Output the (X, Y) coordinate of the center of the cell containing the given text.  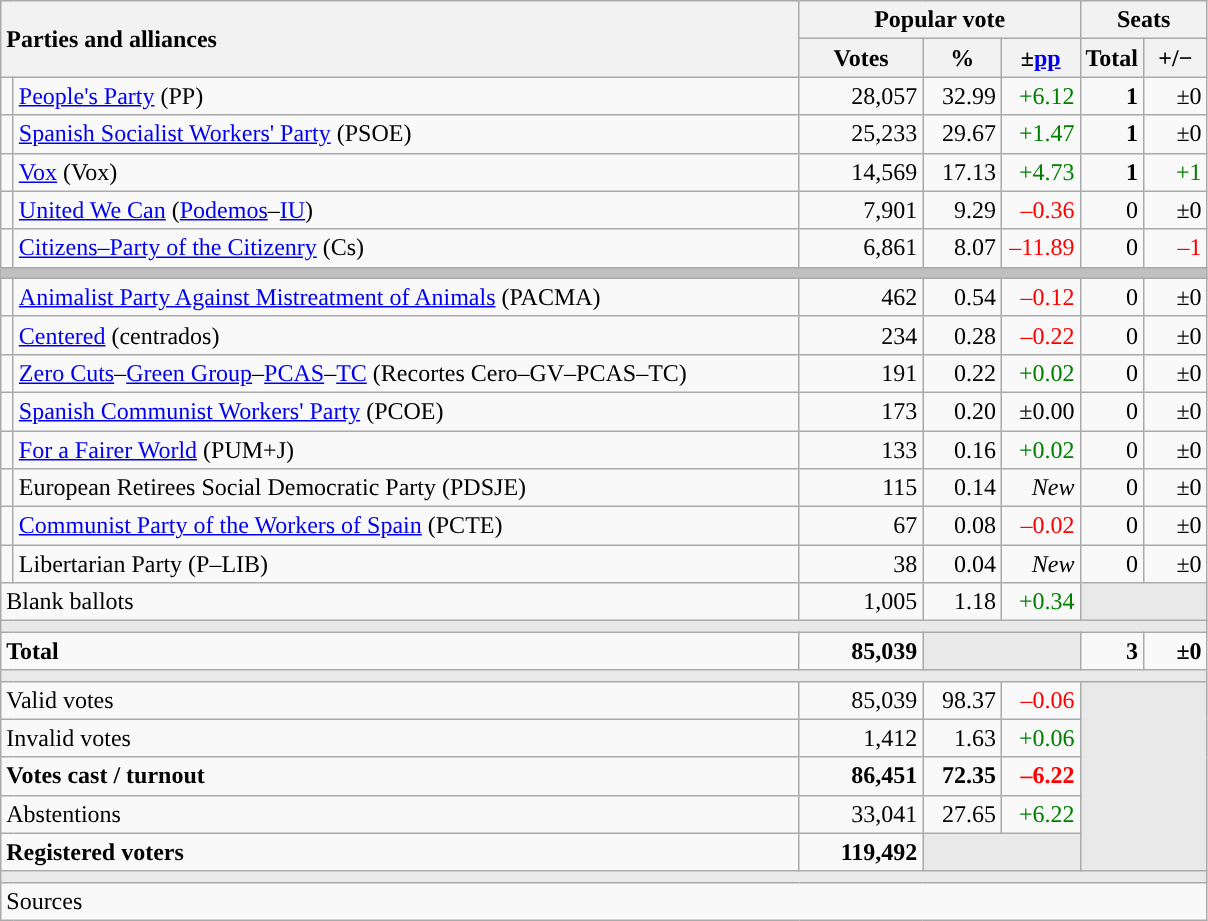
9.29 (962, 210)
+6.12 (1040, 96)
+1.47 (1040, 134)
–6.22 (1040, 776)
–1 (1176, 248)
Animalist Party Against Mistreatment of Animals (PACMA) (406, 297)
1.63 (962, 738)
Sources (604, 901)
0.08 (962, 526)
People's Party (PP) (406, 96)
191 (861, 373)
32.99 (962, 96)
27.65 (962, 814)
0.20 (962, 411)
For a Fairer World (PUM+J) (406, 449)
+1 (1176, 172)
0.22 (962, 373)
0.04 (962, 564)
1.18 (962, 602)
17.13 (962, 172)
33,041 (861, 814)
–0.36 (1040, 210)
133 (861, 449)
Votes cast / turnout (400, 776)
25,233 (861, 134)
0.14 (962, 488)
–0.06 (1040, 700)
Votes (861, 58)
Libertarian Party (P–LIB) (406, 564)
Citizens–Party of the Citizenry (Cs) (406, 248)
0.16 (962, 449)
6,861 (861, 248)
462 (861, 297)
234 (861, 335)
7,901 (861, 210)
29.67 (962, 134)
–0.22 (1040, 335)
86,451 (861, 776)
+6.22 (1040, 814)
±0.00 (1040, 411)
Centered (centrados) (406, 335)
+4.73 (1040, 172)
115 (861, 488)
Blank ballots (400, 602)
119,492 (861, 852)
Vox (Vox) (406, 172)
14,569 (861, 172)
European Retirees Social Democratic Party (PDSJE) (406, 488)
Abstentions (400, 814)
% (962, 58)
8.07 (962, 248)
Spanish Socialist Workers' Party (PSOE) (406, 134)
Spanish Communist Workers' Party (PCOE) (406, 411)
–0.02 (1040, 526)
±pp (1040, 58)
–11.89 (1040, 248)
Zero Cuts–Green Group–PCAS–TC (Recortes Cero–GV–PCAS–TC) (406, 373)
United We Can (Podemos–IU) (406, 210)
Seats (1144, 20)
72.35 (962, 776)
0.28 (962, 335)
Valid votes (400, 700)
98.37 (962, 700)
3 (1112, 651)
Invalid votes (400, 738)
Parties and alliances (400, 39)
+/− (1176, 58)
0.54 (962, 297)
Communist Party of the Workers of Spain (PCTE) (406, 526)
1,005 (861, 602)
173 (861, 411)
+0.34 (1040, 602)
28,057 (861, 96)
67 (861, 526)
+0.06 (1040, 738)
38 (861, 564)
Popular vote (940, 20)
–0.12 (1040, 297)
Registered voters (400, 852)
1,412 (861, 738)
